Capture the cell that displays the provided text and extract its (x, y) central coordinate. 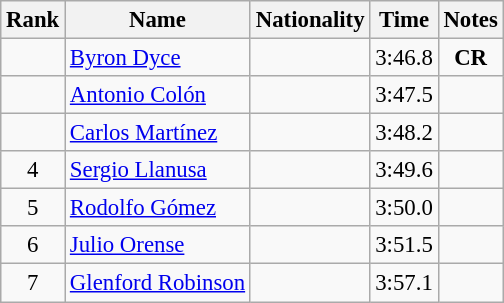
3:46.8 (404, 58)
3:50.0 (404, 208)
Rank (33, 20)
Julio Orense (158, 245)
Sergio Llanusa (158, 170)
3:48.2 (404, 133)
Antonio Colón (158, 95)
Byron Dyce (158, 58)
Rodolfo Gómez (158, 208)
3:51.5 (404, 245)
3:49.6 (404, 170)
Glenford Robinson (158, 283)
CR (470, 58)
Nationality (310, 20)
7 (33, 283)
3:47.5 (404, 95)
Notes (470, 20)
Carlos Martínez (158, 133)
3:57.1 (404, 283)
6 (33, 245)
5 (33, 208)
4 (33, 170)
Name (158, 20)
Time (404, 20)
